Output the (X, Y) coordinate of the center of the cell containing the given text.  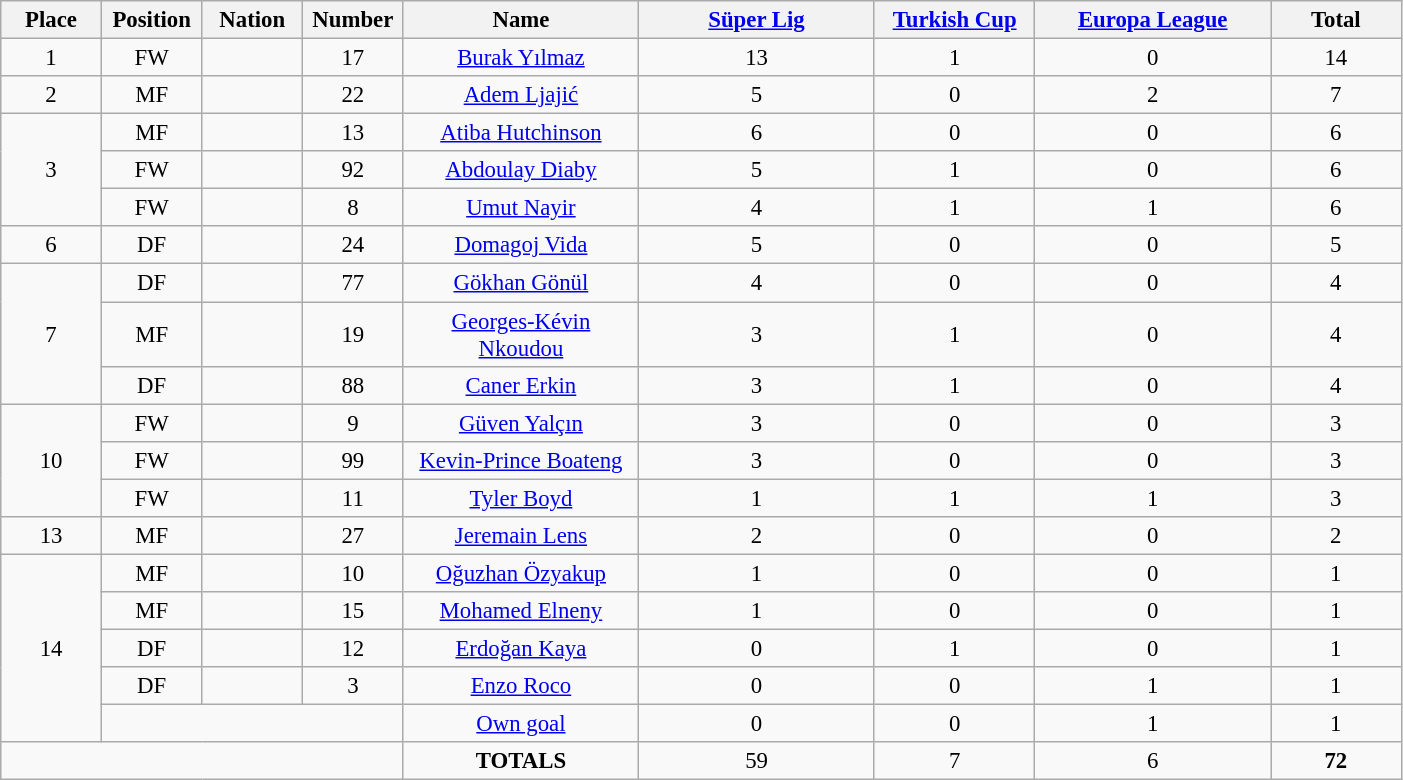
Caner Erkin (521, 385)
88 (354, 385)
Position (152, 20)
Adem Ljajić (521, 95)
15 (354, 611)
Turkish Cup (954, 20)
Jeremain Lens (521, 536)
17 (354, 58)
Nation (252, 20)
Georges-Kévin Nkoudou (521, 334)
Süper Lig (757, 20)
Europa League (1153, 20)
9 (354, 423)
8 (354, 208)
Enzo Roco (521, 686)
24 (354, 245)
27 (354, 536)
Name (521, 20)
Total (1336, 20)
Number (354, 20)
77 (354, 283)
Tyler Boyd (521, 498)
59 (757, 761)
Mohamed Elneny (521, 611)
Atiba Hutchinson (521, 133)
Güven Yalçın (521, 423)
Erdoğan Kaya (521, 648)
72 (1336, 761)
92 (354, 170)
12 (354, 648)
99 (354, 460)
19 (354, 334)
TOTALS (521, 761)
Domagoj Vida (521, 245)
Umut Nayir (521, 208)
Kevin-Prince Boateng (521, 460)
Burak Yılmaz (521, 58)
22 (354, 95)
Own goal (521, 724)
11 (354, 498)
Abdoulay Diaby (521, 170)
Place (52, 20)
Gökhan Gönül (521, 283)
Oğuzhan Özyakup (521, 573)
